Extract the (x, y) coordinate from the center of the cell holding the provided text.  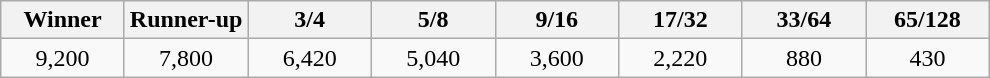
Winner (63, 20)
3/4 (310, 20)
5/8 (433, 20)
9/16 (557, 20)
6,420 (310, 58)
33/64 (804, 20)
2,220 (681, 58)
5,040 (433, 58)
7,800 (186, 58)
9,200 (63, 58)
3,600 (557, 58)
430 (928, 58)
65/128 (928, 20)
880 (804, 58)
Runner-up (186, 20)
17/32 (681, 20)
